Detect which cell encompasses the target text, then output its (x, y) center coordinate. 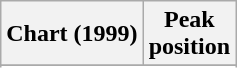
Chart (1999) (72, 34)
Peak position (189, 34)
